Scan for the cell matching the given text and deliver its (X, Y) coordinate at center. 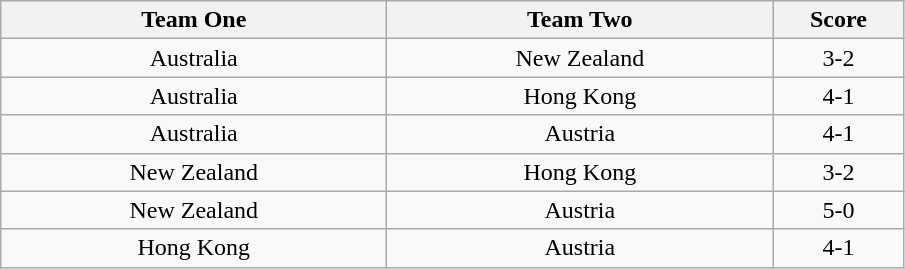
5-0 (838, 210)
Score (838, 20)
Team One (194, 20)
Team Two (580, 20)
